Search for the cell housing the specified text and yield its (X, Y) center coordinate. 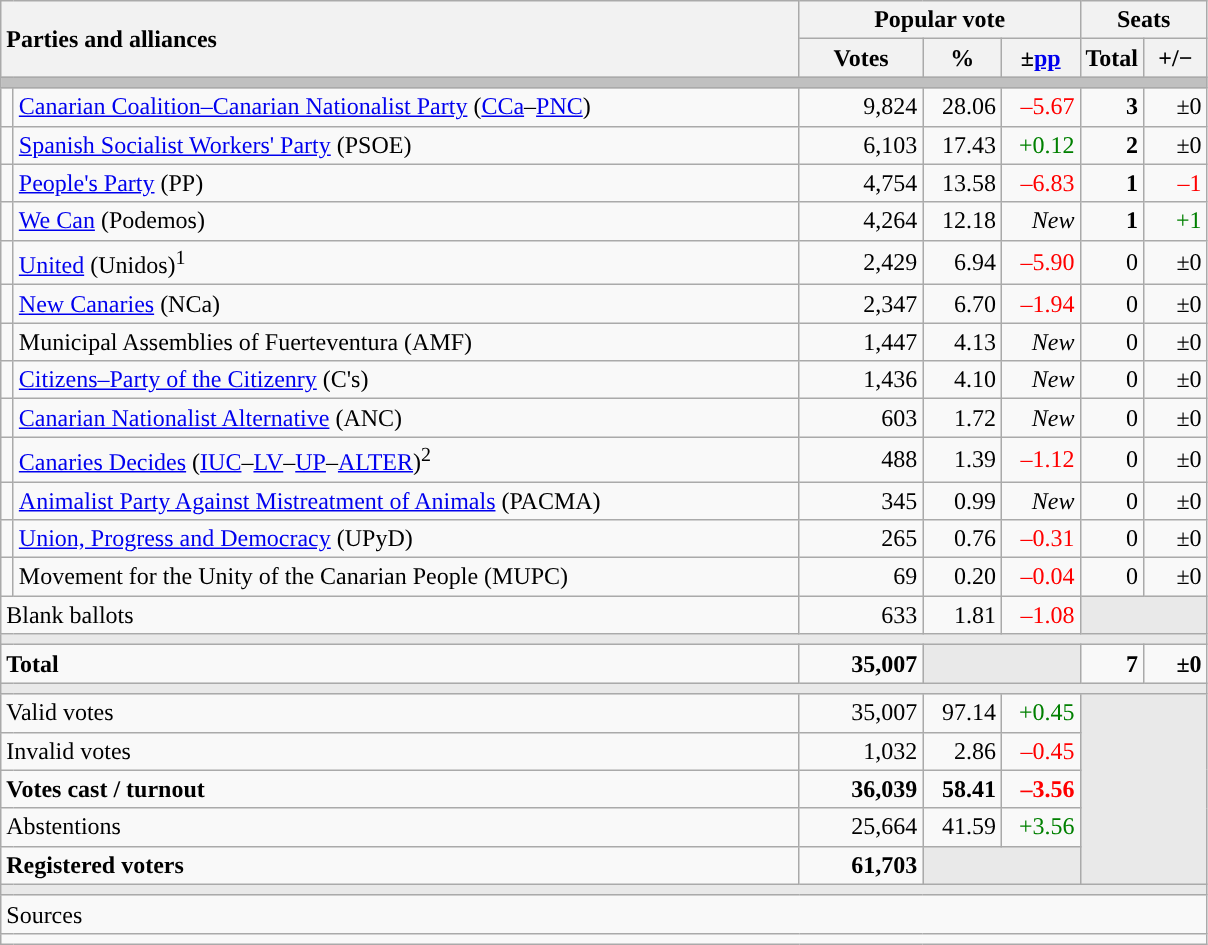
2,429 (861, 262)
17.43 (962, 145)
97.14 (962, 713)
Spanish Socialist Workers' Party (PSOE) (406, 145)
Registered voters (400, 865)
61,703 (861, 865)
+/− (1176, 58)
69 (861, 577)
Canarian Nationalist Alternative (ANC) (406, 418)
Votes cast / turnout (400, 789)
Movement for the Unity of the Canarian People (MUPC) (406, 577)
–3.56 (1040, 789)
13.58 (962, 183)
4,754 (861, 183)
Popular vote (940, 20)
2,347 (861, 304)
United (Unidos)1 (406, 262)
6.94 (962, 262)
–0.04 (1040, 577)
Municipal Assemblies of Fuerteventura (AMF) (406, 342)
–0.45 (1040, 751)
488 (861, 460)
Abstentions (400, 827)
+0.12 (1040, 145)
–1.94 (1040, 304)
–1.08 (1040, 615)
58.41 (962, 789)
–1.12 (1040, 460)
1,436 (861, 380)
0.20 (962, 577)
–5.67 (1040, 107)
Animalist Party Against Mistreatment of Animals (PACMA) (406, 501)
4.13 (962, 342)
1,032 (861, 751)
Votes (861, 58)
25,664 (861, 827)
–5.90 (1040, 262)
633 (861, 615)
603 (861, 418)
4.10 (962, 380)
Invalid votes (400, 751)
4,264 (861, 221)
Valid votes (400, 713)
3 (1112, 107)
36,039 (861, 789)
28.06 (962, 107)
7 (1112, 664)
Citizens–Party of the Citizenry (C's) (406, 380)
345 (861, 501)
–6.83 (1040, 183)
+3.56 (1040, 827)
2.86 (962, 751)
1.81 (962, 615)
0.76 (962, 539)
41.59 (962, 827)
People's Party (PP) (406, 183)
Canarian Coalition–Canarian Nationalist Party (CCa–PNC) (406, 107)
Sources (604, 914)
–0.31 (1040, 539)
Seats (1144, 20)
+1 (1176, 221)
–1 (1176, 183)
Blank ballots (400, 615)
1,447 (861, 342)
6.70 (962, 304)
Union, Progress and Democracy (UPyD) (406, 539)
1.39 (962, 460)
New Canaries (NCa) (406, 304)
+0.45 (1040, 713)
265 (861, 539)
12.18 (962, 221)
1.72 (962, 418)
0.99 (962, 501)
2 (1112, 145)
9,824 (861, 107)
% (962, 58)
±pp (1040, 58)
Canaries Decides (IUC–LV–UP–ALTER)2 (406, 460)
We Can (Podemos) (406, 221)
Parties and alliances (400, 39)
6,103 (861, 145)
